Pinpoint the cell where the given text exists, returning its (x, y) midpoint coordinate. 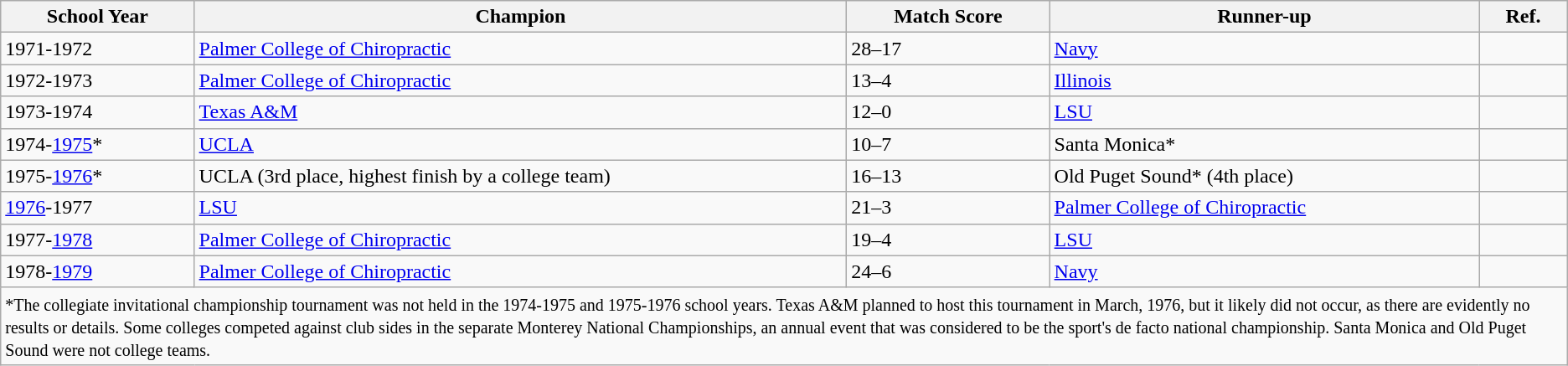
1973-1974 (97, 112)
24–6 (948, 271)
16–13 (948, 176)
1977-1978 (97, 240)
1976-1977 (97, 208)
28–17 (948, 49)
Santa Monica* (1265, 144)
21–3 (948, 208)
1975-1976* (97, 176)
10–7 (948, 144)
1974-1975* (97, 144)
12–0 (948, 112)
Runner-up (1265, 17)
Match Score (948, 17)
13–4 (948, 80)
UCLA (521, 144)
Illinois (1265, 80)
19–4 (948, 240)
Old Puget Sound* (4th place) (1265, 176)
1972-1973 (97, 80)
1978-1979 (97, 271)
Champion (521, 17)
UCLA (3rd place, highest finish by a college team) (521, 176)
Texas A&M (521, 112)
School Year (97, 17)
1971-1972 (97, 49)
Ref. (1524, 17)
